Provide the [x, y] coordinate of the cell's center where the given text is located.  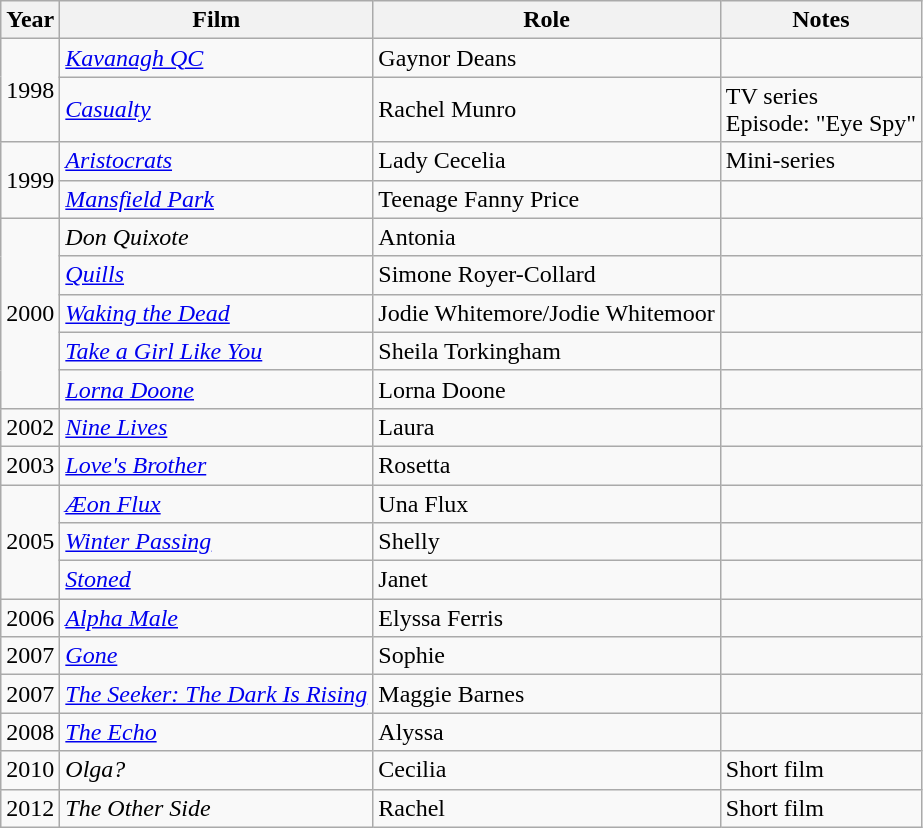
Janet [546, 580]
Mansfield Park [216, 199]
Notes [820, 20]
Teenage Fanny Price [546, 199]
Olga? [216, 770]
Kavanagh QC [216, 58]
Maggie Barnes [546, 694]
2005 [30, 541]
Year [30, 20]
Nine Lives [216, 427]
Take a Girl Like You [216, 351]
2010 [30, 770]
2012 [30, 808]
Elyssa Ferris [546, 618]
Aristocrats [216, 161]
Antonia [546, 237]
Shelly [546, 542]
2002 [30, 427]
2000 [30, 313]
Rachel [546, 808]
Sophie [546, 656]
2008 [30, 732]
Casualty [216, 110]
Æon Flux [216, 503]
Rosetta [546, 465]
1999 [30, 180]
Film [216, 20]
The Seeker: The Dark Is Rising [216, 694]
1998 [30, 90]
The Other Side [216, 808]
Mini-series [820, 161]
Simone Royer-Collard [546, 275]
Alyssa [546, 732]
Sheila Torkingham [546, 351]
Cecilia [546, 770]
The Echo [216, 732]
Winter Passing [216, 542]
Jodie Whitemore/Jodie Whitemoor [546, 313]
2006 [30, 618]
Laura [546, 427]
Quills [216, 275]
Role [546, 20]
Love's Brother [216, 465]
Stoned [216, 580]
Rachel Munro [546, 110]
Gone [216, 656]
2003 [30, 465]
TV seriesEpisode: "Eye Spy" [820, 110]
Una Flux [546, 503]
Gaynor Deans [546, 58]
Don Quixote [216, 237]
Lady Cecelia [546, 161]
Alpha Male [216, 618]
Waking the Dead [216, 313]
